Pinpoint the cell where the given text exists, returning its [X, Y] midpoint coordinate. 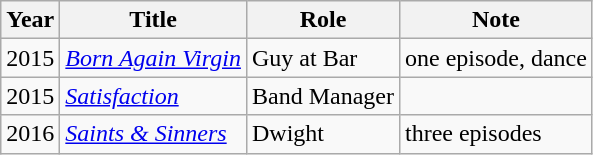
Satisfaction [154, 96]
Note [496, 20]
Born Again Virgin [154, 58]
three episodes [496, 134]
Role [322, 20]
Saints & Sinners [154, 134]
Dwight [322, 134]
Guy at Bar [322, 58]
Band Manager [322, 96]
2016 [30, 134]
Title [154, 20]
Year [30, 20]
one episode, dance [496, 58]
